Scan for the cell matching the given text and deliver its [x, y] coordinate at center. 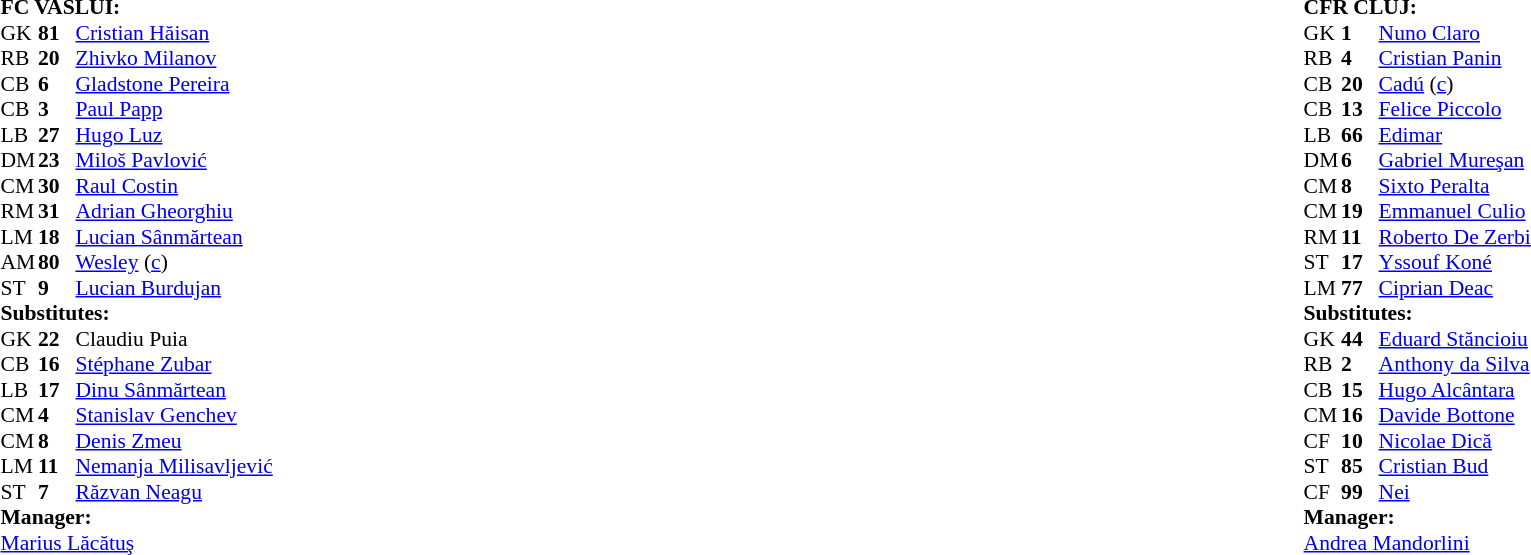
Gabriel Mureşan [1455, 161]
66 [1360, 135]
Paul Papp [174, 109]
Nei [1455, 492]
Hugo Luz [174, 135]
7 [57, 492]
3 [57, 109]
Dinu Sânmărtean [174, 390]
Edimar [1455, 135]
Yssouf Koné [1455, 263]
Raul Costin [174, 186]
13 [1360, 109]
85 [1360, 467]
Hugo Alcântara [1455, 390]
Cristian Hăisan [174, 33]
Claudiu Puia [174, 339]
Denis Zmeu [174, 441]
18 [57, 237]
Gladstone Pereira [174, 84]
2 [1360, 365]
80 [57, 263]
44 [1360, 339]
Nuno Claro [1455, 33]
Zhivko Milanov [174, 59]
Adrian Gheorghiu [174, 211]
Cadú (c) [1455, 84]
81 [57, 33]
Cristian Panin [1455, 59]
Emmanuel Culio [1455, 211]
Lucian Sânmărtean [174, 237]
Eduard Stăncioiu [1455, 339]
Felice Piccolo [1455, 109]
Ciprian Deac [1455, 288]
9 [57, 288]
30 [57, 186]
1 [1360, 33]
10 [1360, 441]
Cristian Bud [1455, 467]
Roberto De Zerbi [1455, 237]
Stanislav Genchev [174, 415]
22 [57, 339]
Lucian Burdujan [174, 288]
23 [57, 161]
27 [57, 135]
Nicolae Dică [1455, 441]
Wesley (c) [174, 263]
Davide Bottone [1455, 415]
AM [19, 263]
Anthony da Silva [1455, 365]
19 [1360, 211]
Răzvan Neagu [174, 492]
Sixto Peralta [1455, 186]
Miloš Pavlović [174, 161]
77 [1360, 288]
15 [1360, 390]
Nemanja Milisavljević [174, 467]
Stéphane Zubar [174, 365]
99 [1360, 492]
31 [57, 211]
